Output the [x, y] coordinate of the center of the cell containing the given text.  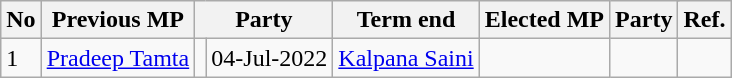
04-Jul-2022 [270, 58]
No [21, 20]
Kalpana Saini [406, 58]
Ref. [704, 20]
Previous MP [118, 20]
Pradeep Tamta [118, 58]
1 [21, 58]
Term end [406, 20]
Elected MP [544, 20]
